Return the [x, y] coordinate for the center point of the cell that contains the specified text.  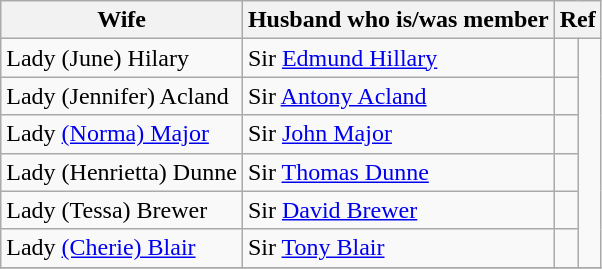
Lady (Norma) Major [122, 134]
Sir Tony Blair [398, 248]
Sir David Brewer [398, 210]
Lady (Tessa) Brewer [122, 210]
Husband who is/was member [398, 20]
Sir Antony Acland [398, 96]
Ref [578, 20]
Lady (Cherie) Blair [122, 248]
Lady (Henrietta) Dunne [122, 172]
Lady (June) Hilary [122, 58]
Sir Thomas Dunne [398, 172]
Sir John Major [398, 134]
Lady (Jennifer) Acland [122, 96]
Sir Edmund Hillary [398, 58]
Wife [122, 20]
